Pinpoint the cell where the given text exists, returning its [X, Y] midpoint coordinate. 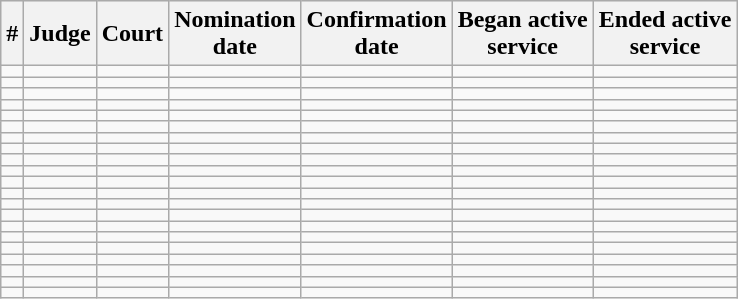
Court [132, 34]
Nominationdate [235, 34]
Judge [60, 34]
Confirmationdate [376, 34]
# [12, 34]
Began activeservice [522, 34]
Ended activeservice [665, 34]
